Return the [x, y] coordinate for the center point of the cell that contains the specified text.  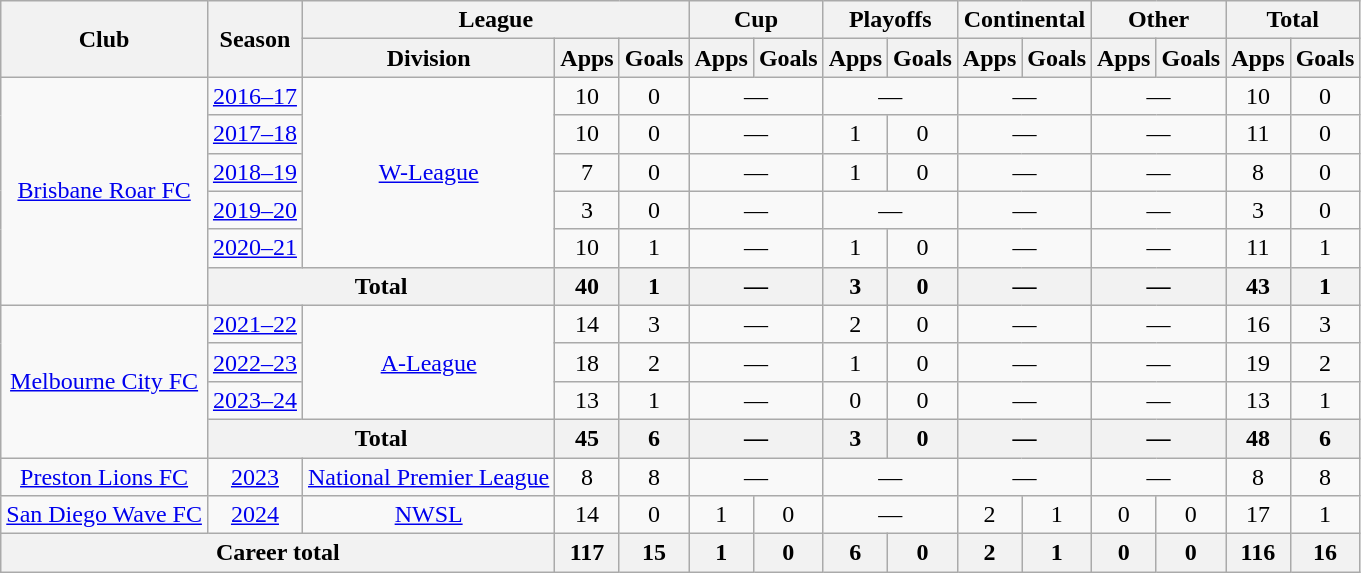
2022–23 [254, 362]
17 [1258, 515]
Brisbane Roar FC [104, 191]
7 [587, 172]
League [495, 20]
Playoffs [890, 20]
Continental [1024, 20]
2019–20 [254, 210]
43 [1258, 286]
40 [587, 286]
Club [104, 39]
18 [587, 362]
Season [254, 39]
117 [587, 553]
Other [1159, 20]
Preston Lions FC [104, 477]
A-League [428, 362]
2020–21 [254, 248]
2023 [254, 477]
Division [428, 58]
48 [1258, 438]
NWSL [428, 515]
W-League [428, 172]
Cup [756, 20]
2016–17 [254, 96]
2024 [254, 515]
15 [654, 553]
Melbourne City FC [104, 381]
National Premier League [428, 477]
2018–19 [254, 172]
2023–24 [254, 400]
116 [1258, 553]
45 [587, 438]
2017–18 [254, 134]
19 [1258, 362]
San Diego Wave FC [104, 515]
2021–22 [254, 324]
Career total [278, 553]
